Identify which cell holds the provided text, then report its (x, y) central coordinate. 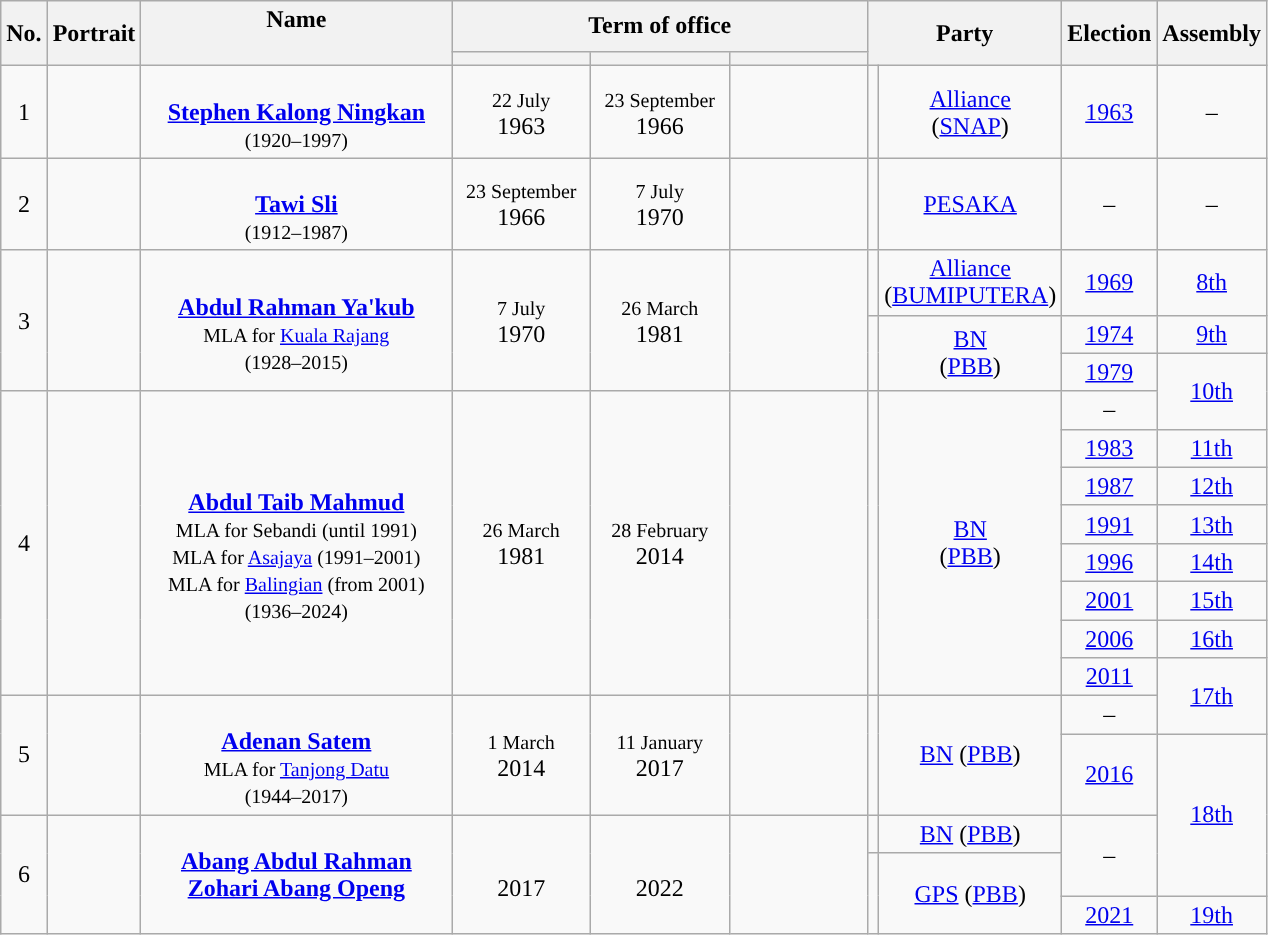
Portrait (94, 34)
9th (1212, 334)
18th (1212, 815)
1 March2014 (522, 756)
2011 (1110, 677)
11 January2017 (660, 756)
4 (24, 543)
1991 (1110, 524)
10th (1212, 391)
Alliance(BUMIPUTERA) (970, 282)
2016 (1110, 774)
2022 (660, 874)
Alliance(SNAP) (970, 112)
Abdul Rahman Ya'kubMLA for Kuala Rajang(1928–2015) (296, 320)
1 (24, 112)
2006 (1110, 639)
22 July1963 (522, 112)
5 (24, 756)
12th (1212, 486)
11th (1212, 448)
16th (1212, 639)
Tawi Sli(1912–1987) (296, 204)
14th (1212, 562)
6 (24, 874)
1963 (1110, 112)
13th (1212, 524)
Election (1110, 34)
8th (1212, 282)
Abang Abdul Rahman Zohari Abang Openg (296, 874)
1987 (1110, 486)
Stephen Kalong Ningkan(1920–1997) (296, 112)
1969 (1110, 282)
1979 (1110, 372)
1996 (1110, 562)
PESAKA (970, 204)
2001 (1110, 600)
No. (24, 34)
17th (1212, 696)
15th (1212, 600)
3 (24, 320)
GPS (PBB) (970, 894)
Name (296, 34)
19th (1212, 915)
1974 (1110, 334)
28 February2014 (660, 543)
Term of office (660, 26)
2021 (1110, 915)
2017 (522, 874)
Party (965, 34)
Abdul Taib MahmudMLA for Sebandi (until 1991)MLA for Asajaya (1991–2001)MLA for Balingian (from 2001)(1936–2024) (296, 543)
Adenan SatemMLA for Tanjong Datu(1944–2017) (296, 756)
Assembly (1212, 34)
2 (24, 204)
1983 (1110, 448)
